For the text-containing cell, return its midpoint in [X, Y] coordinate format. 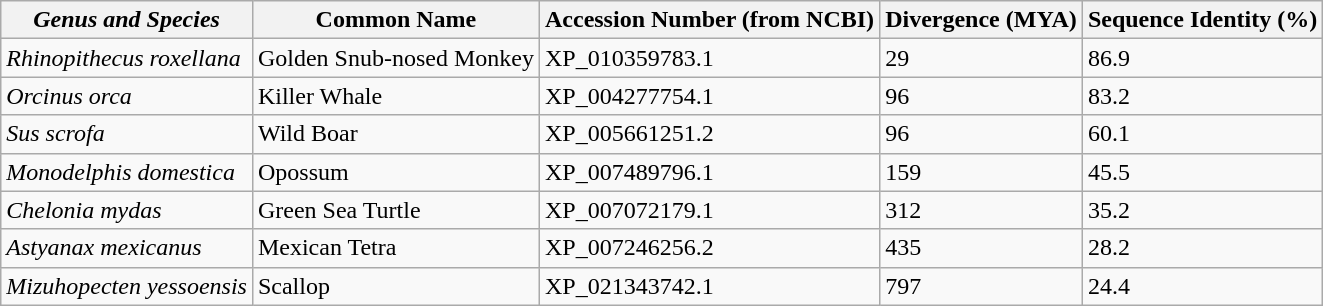
797 [982, 286]
Opossum [396, 172]
Killer Whale [396, 96]
60.1 [1202, 134]
Green Sea Turtle [396, 210]
Mexican Tetra [396, 248]
86.9 [1202, 58]
24.4 [1202, 286]
Chelonia mydas [127, 210]
Divergence (MYA) [982, 20]
45.5 [1202, 172]
Golden Snub-nosed Monkey [396, 58]
29 [982, 58]
Monodelphis domestica [127, 172]
XP_007489796.1 [709, 172]
83.2 [1202, 96]
XP_007072179.1 [709, 210]
XP_010359783.1 [709, 58]
XP_021343742.1 [709, 286]
Wild Boar [396, 134]
159 [982, 172]
Sus scrofa [127, 134]
Sequence Identity (%) [1202, 20]
28.2 [1202, 248]
Genus and Species [127, 20]
Scallop [396, 286]
312 [982, 210]
Mizuhopecten yessoensis [127, 286]
XP_007246256.2 [709, 248]
35.2 [1202, 210]
XP_004277754.1 [709, 96]
Orcinus orca [127, 96]
XP_005661251.2 [709, 134]
Rhinopithecus roxellana [127, 58]
Common Name [396, 20]
435 [982, 248]
Astyanax mexicanus [127, 248]
Accession Number (from NCBI) [709, 20]
